Return [X, Y] of the center of cell containing provided text 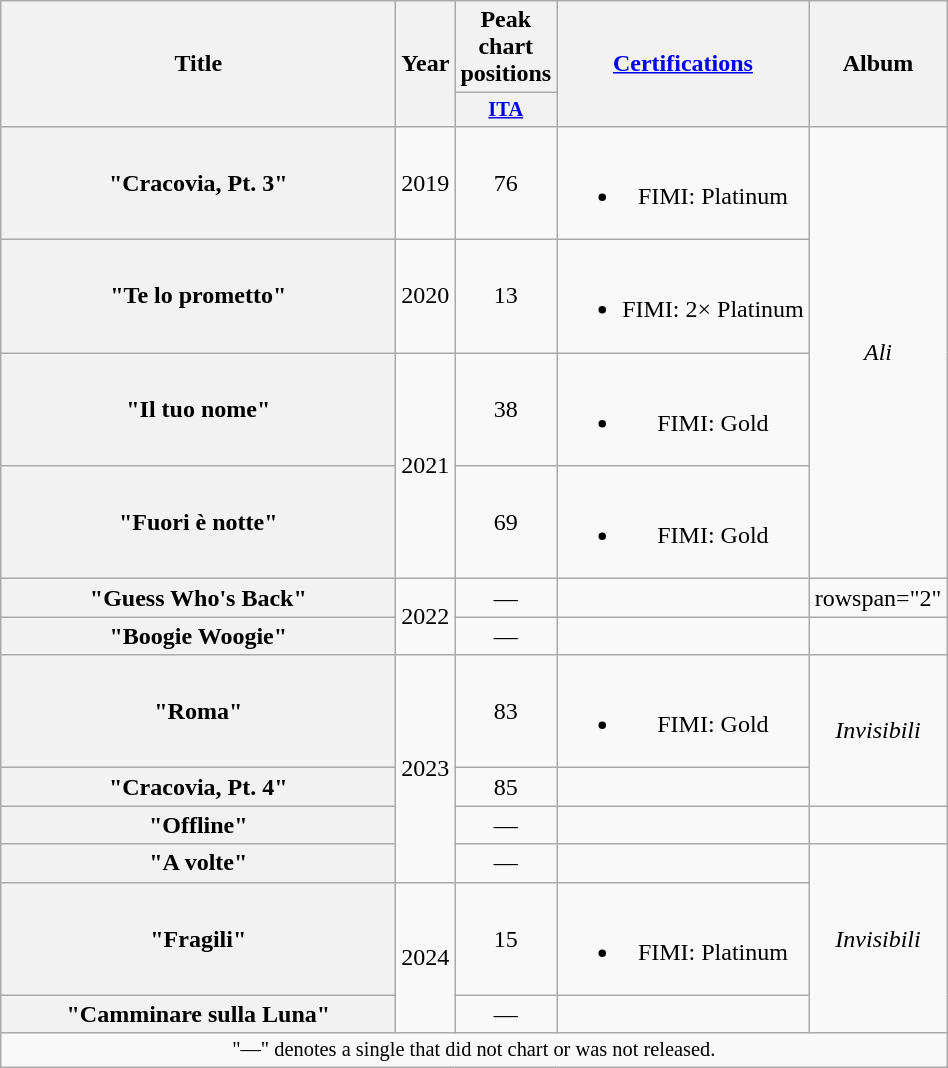
rowspan="2" [878, 598]
"Cracovia, Pt. 3" [198, 182]
85 [506, 787]
FIMI: 2× Platinum [684, 296]
"Te lo prometto" [198, 296]
Ali [878, 352]
69 [506, 522]
Peak chart positions [506, 47]
"—" denotes a single that did not chart or was not released. [474, 1050]
13 [506, 296]
"Boogie Woogie" [198, 636]
Title [198, 64]
15 [506, 938]
"A volte" [198, 863]
"Fuori è notte" [198, 522]
2021 [426, 466]
38 [506, 410]
2020 [426, 296]
"Guess Who's Back" [198, 598]
ITA [506, 110]
2019 [426, 182]
83 [506, 712]
Year [426, 64]
76 [506, 182]
"Roma" [198, 712]
"Cracovia, Pt. 4" [198, 787]
"Il tuo nome" [198, 410]
"Fragili" [198, 938]
2024 [426, 958]
"Offline" [198, 825]
"Camminare sulla Luna" [198, 1014]
2023 [426, 768]
Album [878, 64]
2022 [426, 617]
Certifications [684, 64]
